Scan for the cell matching the given text and deliver its [x, y] coordinate at center. 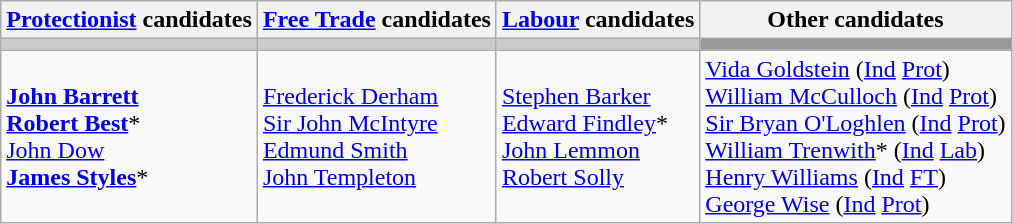
Protectionist candidates [130, 20]
Frederick DerhamSir John McIntyreEdmund SmithJohn Templeton [376, 136]
John BarrettRobert Best*John DowJames Styles* [130, 136]
Stephen BarkerEdward Findley*John LemmonRobert Solly [598, 136]
Other candidates [856, 20]
Labour candidates [598, 20]
Free Trade candidates [376, 20]
